Pinpoint the cell where the given text exists, returning its (x, y) midpoint coordinate. 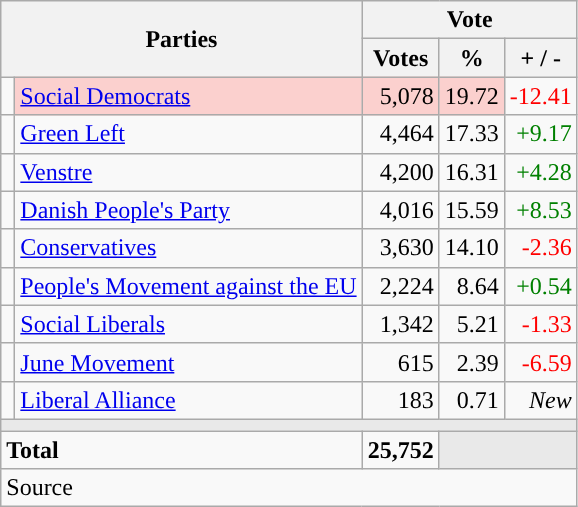
5.21 (472, 324)
-12.41 (540, 96)
Votes (400, 58)
June Movement (188, 362)
Social Democrats (188, 96)
Total (182, 449)
Vote (470, 20)
4,200 (400, 172)
615 (400, 362)
5,078 (400, 96)
+ / - (540, 58)
New (540, 400)
14.10 (472, 248)
3,630 (400, 248)
+0.54 (540, 286)
Social Liberals (188, 324)
2,224 (400, 286)
183 (400, 400)
4,016 (400, 210)
-1.33 (540, 324)
Conservatives (188, 248)
1,342 (400, 324)
-6.59 (540, 362)
19.72 (472, 96)
+4.28 (540, 172)
8.64 (472, 286)
Green Left (188, 134)
4,464 (400, 134)
% (472, 58)
Parties (182, 39)
Liberal Alliance (188, 400)
Danish People's Party (188, 210)
17.33 (472, 134)
0.71 (472, 400)
15.59 (472, 210)
People's Movement against the EU (188, 286)
2.39 (472, 362)
16.31 (472, 172)
Venstre (188, 172)
+8.53 (540, 210)
+9.17 (540, 134)
-2.36 (540, 248)
Source (290, 488)
25,752 (400, 449)
